Find where the given text appears and provide that cell's center as [x, y] coordinate. 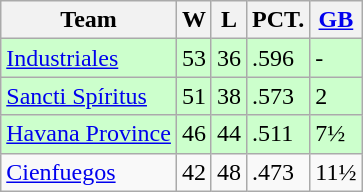
GB [336, 20]
46 [194, 134]
Havana Province [89, 134]
W [194, 20]
.573 [278, 96]
42 [194, 172]
- [336, 58]
.596 [278, 58]
L [228, 20]
Cienfuegos [89, 172]
Sancti Spíritus [89, 96]
36 [228, 58]
44 [228, 134]
PCT. [278, 20]
11½ [336, 172]
38 [228, 96]
.511 [278, 134]
2 [336, 96]
7½ [336, 134]
Industriales [89, 58]
.473 [278, 172]
51 [194, 96]
Team [89, 20]
53 [194, 58]
48 [228, 172]
